Provide the (X, Y) coordinate of the cell's center where the given text is located.  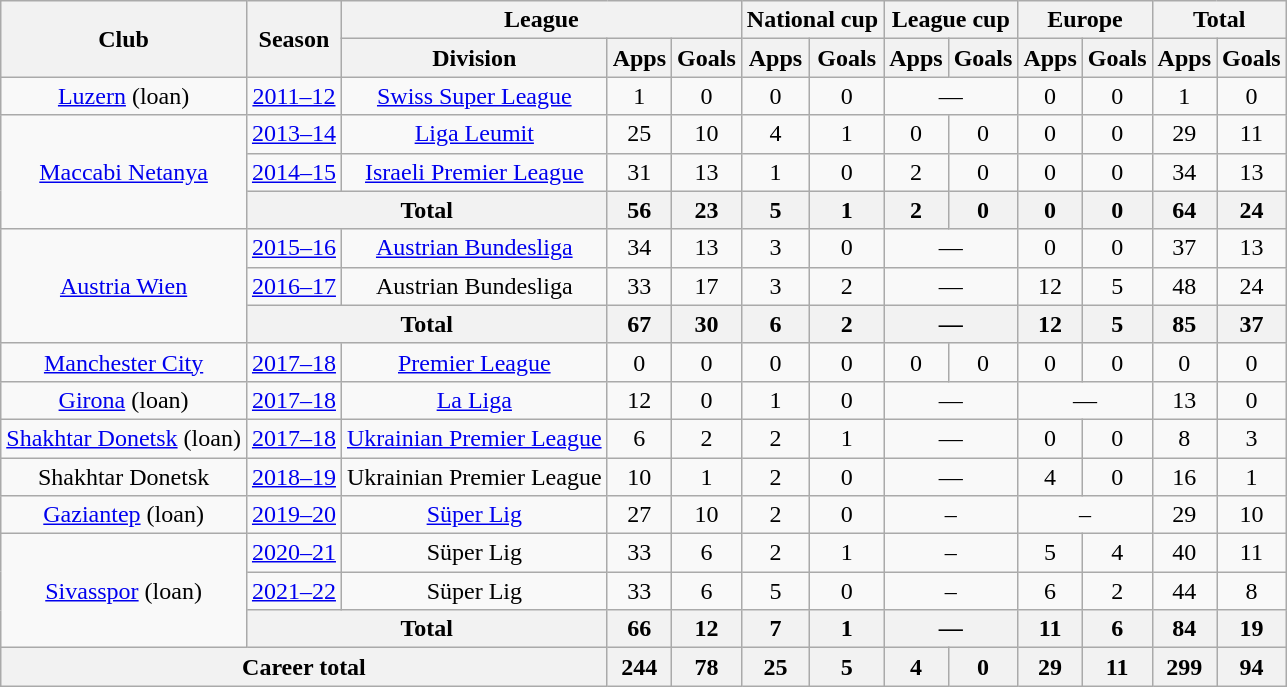
66 (639, 629)
Manchester City (124, 362)
2019–20 (294, 515)
19 (1251, 629)
2016–17 (294, 286)
Maccabi Netanya (124, 172)
78 (707, 667)
Sivasspor (loan) (124, 591)
2011–12 (294, 96)
Shakhtar Donetsk (loan) (124, 438)
94 (1251, 667)
La Liga (474, 400)
64 (1184, 210)
Europe (1085, 20)
85 (1184, 324)
Liga Leumit (474, 134)
44 (1184, 591)
31 (639, 172)
2018–19 (294, 477)
7 (775, 629)
17 (707, 286)
League (541, 20)
Premier League (474, 362)
Division (474, 58)
Austria Wien (124, 286)
30 (707, 324)
299 (1184, 667)
Luzern (loan) (124, 96)
National cup (812, 20)
League cup (951, 20)
48 (1184, 286)
Swiss Super League (474, 96)
Career total (304, 667)
56 (639, 210)
67 (639, 324)
40 (1184, 553)
84 (1184, 629)
Gaziantep (loan) (124, 515)
16 (1184, 477)
2015–16 (294, 248)
23 (707, 210)
Girona (loan) (124, 400)
244 (639, 667)
Season (294, 39)
Club (124, 39)
2013–14 (294, 134)
2021–22 (294, 591)
2020–21 (294, 553)
Israeli Premier League (474, 172)
Shakhtar Donetsk (124, 477)
27 (639, 515)
2014–15 (294, 172)
